Search for the cell housing the specified text and yield its [x, y] center coordinate. 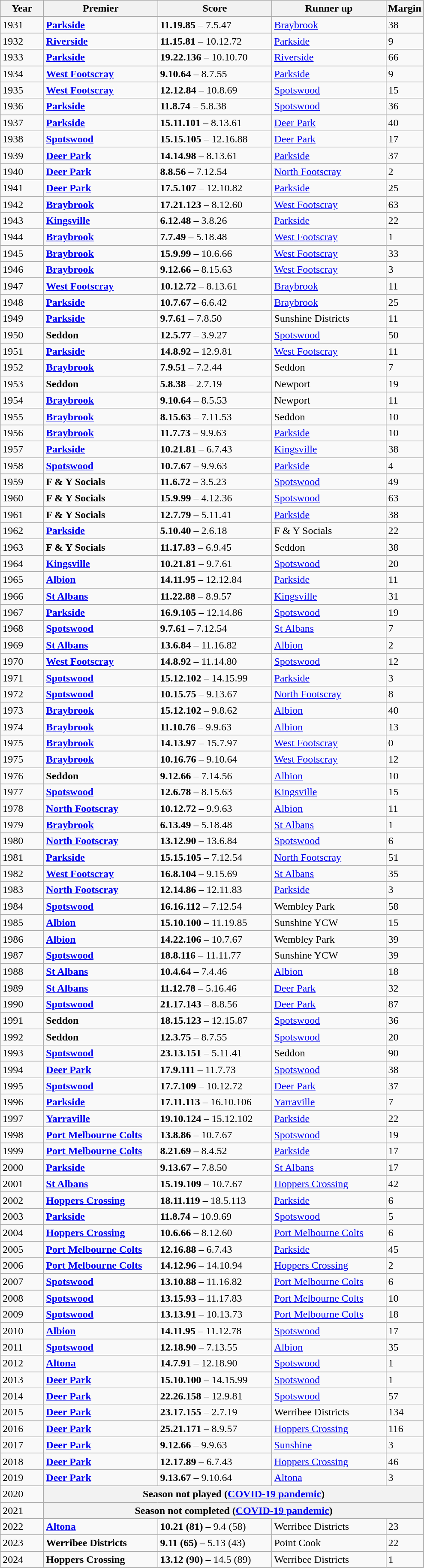
1986 [22, 939]
90 [405, 1053]
15.10.100 – 14.15.99 [215, 1380]
Premier [101, 9]
1970 [22, 661]
32 [405, 988]
58 [405, 906]
10.12.72 – 8.13.61 [215, 286]
Point Cook [329, 1543]
11.8.74 – 10.9.69 [215, 1216]
11.12.78 – 5.16.46 [215, 988]
12.7.79 – 5.11.41 [215, 515]
2021 [22, 1510]
18.8.116 – 11.11.77 [215, 955]
11.19.85 – 7.5.47 [215, 25]
13.12.90 – 13.6.84 [215, 841]
2009 [22, 1315]
2016 [22, 1429]
23 [405, 1527]
9.13.67 – 7.8.50 [215, 1167]
1973 [22, 710]
23.17.155 – 2.7.19 [215, 1412]
2008 [22, 1298]
87 [405, 1004]
1964 [22, 564]
2018 [22, 1461]
2011 [22, 1347]
1962 [22, 531]
57 [405, 1396]
16.9.105 – 12.14.86 [215, 612]
9.12.66 – 8.15.63 [215, 270]
134 [405, 1412]
1995 [22, 1086]
1944 [22, 237]
13 [405, 727]
6.13.49 – 5.18.48 [215, 825]
7.7.49 – 5.18.48 [215, 237]
51 [405, 857]
15.9.99 – 4.12.36 [215, 498]
45 [405, 1249]
10.4.64 – 7.4.46 [215, 971]
1999 [22, 1151]
8.8.56 – 7.12.54 [215, 172]
2000 [22, 1167]
17.21.123 – 8.12.60 [215, 205]
9.13.67 – 9.10.64 [215, 1478]
0 [405, 743]
Year [22, 9]
1948 [22, 302]
13.8.86 – 10.7.67 [215, 1135]
2022 [22, 1527]
2006 [22, 1266]
1968 [22, 629]
2017 [22, 1445]
13.15.93 – 11.17.83 [215, 1298]
1991 [22, 1021]
1976 [22, 776]
1945 [22, 253]
11.6.72 – 3.5.23 [215, 482]
10.7.67 – 6.6.42 [215, 302]
12.17.89 – 6.7.43 [215, 1461]
1993 [22, 1053]
15.12.102 – 9.8.62 [215, 710]
2001 [22, 1184]
17.7.109 – 10.12.72 [215, 1086]
10.7.67 – 9.9.63 [215, 465]
Sunshine [329, 1445]
1971 [22, 678]
12.16.88 – 6.7.43 [215, 1249]
116 [405, 1429]
1969 [22, 645]
50 [405, 335]
12.12.84 – 10.8.69 [215, 90]
17.9.111 – 11.7.73 [215, 1070]
Sunshine Districts [329, 319]
2010 [22, 1331]
10.12.72 – 9.9.63 [215, 808]
1960 [22, 498]
1961 [22, 515]
1989 [22, 988]
2002 [22, 1200]
1963 [22, 547]
1946 [22, 270]
2015 [22, 1412]
66 [405, 57]
2019 [22, 1478]
1959 [22, 482]
1954 [22, 400]
1955 [22, 416]
2013 [22, 1380]
1972 [22, 694]
1988 [22, 971]
2004 [22, 1233]
25.21.171 – 8.9.57 [215, 1429]
1935 [22, 90]
10.21.81 – 6.7.43 [215, 449]
1931 [22, 25]
1957 [22, 449]
1966 [22, 596]
9.11 (65) – 5.13 (43) [215, 1543]
1965 [22, 580]
1982 [22, 874]
1939 [22, 155]
11.8.74 – 5.8.38 [215, 106]
5 [405, 1216]
18.15.123 – 12.15.87 [215, 1021]
1977 [22, 792]
10.6.66 – 8.12.60 [215, 1233]
10.15.75 – 9.13.67 [215, 694]
10.21 (81) – 9.4 (58) [215, 1527]
11.7.73 – 9.9.63 [215, 433]
1937 [22, 123]
2023 [22, 1543]
1997 [22, 1119]
1990 [22, 1004]
13.6.84 – 11.16.82 [215, 645]
14.11.95 – 11.12.78 [215, 1331]
8 [405, 694]
12.14.86 – 12.11.83 [215, 890]
1940 [22, 172]
1932 [22, 41]
10.21.81 – 9.7.61 [215, 564]
1996 [22, 1102]
1984 [22, 906]
19.10.124 – 15.12.102 [215, 1119]
13.13.91 – 10.13.73 [215, 1315]
1980 [22, 841]
9.7.61 – 7.8.50 [215, 319]
22.26.158 – 12.9.81 [215, 1396]
14.13.97 – 15.7.97 [215, 743]
4 [405, 465]
1985 [22, 923]
14.8.92 – 12.9.81 [215, 351]
15.10.100 – 11.19.85 [215, 923]
7.9.51 – 7.2.44 [215, 368]
42 [405, 1184]
1951 [22, 351]
11.17.83 – 6.9.45 [215, 547]
1938 [22, 139]
1947 [22, 286]
Margin [405, 9]
Season not completed (COVID-19 pandemic) [234, 1510]
1953 [22, 384]
2020 [22, 1494]
1933 [22, 57]
11.10.76 – 9.9.63 [215, 727]
1956 [22, 433]
8.21.69 – 8.4.52 [215, 1151]
21.17.143 – 8.8.56 [215, 1004]
2007 [22, 1282]
2005 [22, 1249]
1952 [22, 368]
15.11.101 – 8.13.61 [215, 123]
6.12.48 – 3.8.26 [215, 221]
1941 [22, 188]
8.15.63 – 7.11.53 [215, 416]
23.13.151 – 5.11.41 [215, 1053]
31 [405, 596]
19.22.136 – 10.10.70 [215, 57]
1967 [22, 612]
1983 [22, 890]
15.9.99 – 10.6.66 [215, 253]
1992 [22, 1037]
9.10.64 – 8.7.55 [215, 74]
1936 [22, 106]
Runner up [329, 9]
15.19.109 – 10.7.67 [215, 1184]
Score [215, 9]
9.12.66 – 7.14.56 [215, 776]
12.6.78 – 8.15.63 [215, 792]
12.3.75 – 8.7.55 [215, 1037]
2024 [22, 1559]
33 [405, 253]
14.22.106 – 10.7.67 [215, 939]
14.11.95 – 12.12.84 [215, 580]
12.18.90 – 7.13.55 [215, 1347]
17.11.113 – 16.10.106 [215, 1102]
1978 [22, 808]
14.7.91 – 12.18.90 [215, 1363]
14.14.98 – 8.13.61 [215, 155]
1998 [22, 1135]
16.8.104 – 9.15.69 [215, 874]
2012 [22, 1363]
15.15.105 – 12.16.88 [215, 139]
1958 [22, 465]
11.22.88 – 8.9.57 [215, 596]
1934 [22, 74]
15.15.105 – 7.12.54 [215, 857]
1950 [22, 335]
9.12.66 – 9.9.63 [215, 1445]
18.11.119 – 18.5.113 [215, 1200]
9.7.61 – 7.12.54 [215, 629]
1942 [22, 205]
5.10.40 – 2.6.18 [215, 531]
5.8.38 – 2.7.19 [215, 384]
49 [405, 482]
9.10.64 – 8.5.53 [215, 400]
1994 [22, 1070]
14.8.92 – 11.14.80 [215, 661]
15.12.102 – 14.15.99 [215, 678]
13.10.88 – 11.16.82 [215, 1282]
13.12 (90) – 14.5 (89) [215, 1559]
12.5.77 – 3.9.27 [215, 335]
46 [405, 1461]
Season not played (COVID-19 pandemic) [234, 1494]
2014 [22, 1396]
16.16.112 – 7.12.54 [215, 906]
11.15.81 – 10.12.72 [215, 41]
17.5.107 – 12.10.82 [215, 188]
1974 [22, 727]
14.12.96 – 14.10.94 [215, 1266]
1979 [22, 825]
1949 [22, 319]
1981 [22, 857]
10.16.76 – 9.10.64 [215, 760]
1943 [22, 221]
1987 [22, 955]
2003 [22, 1216]
